Return the [x, y] coordinate for the center point of the cell that contains the specified text.  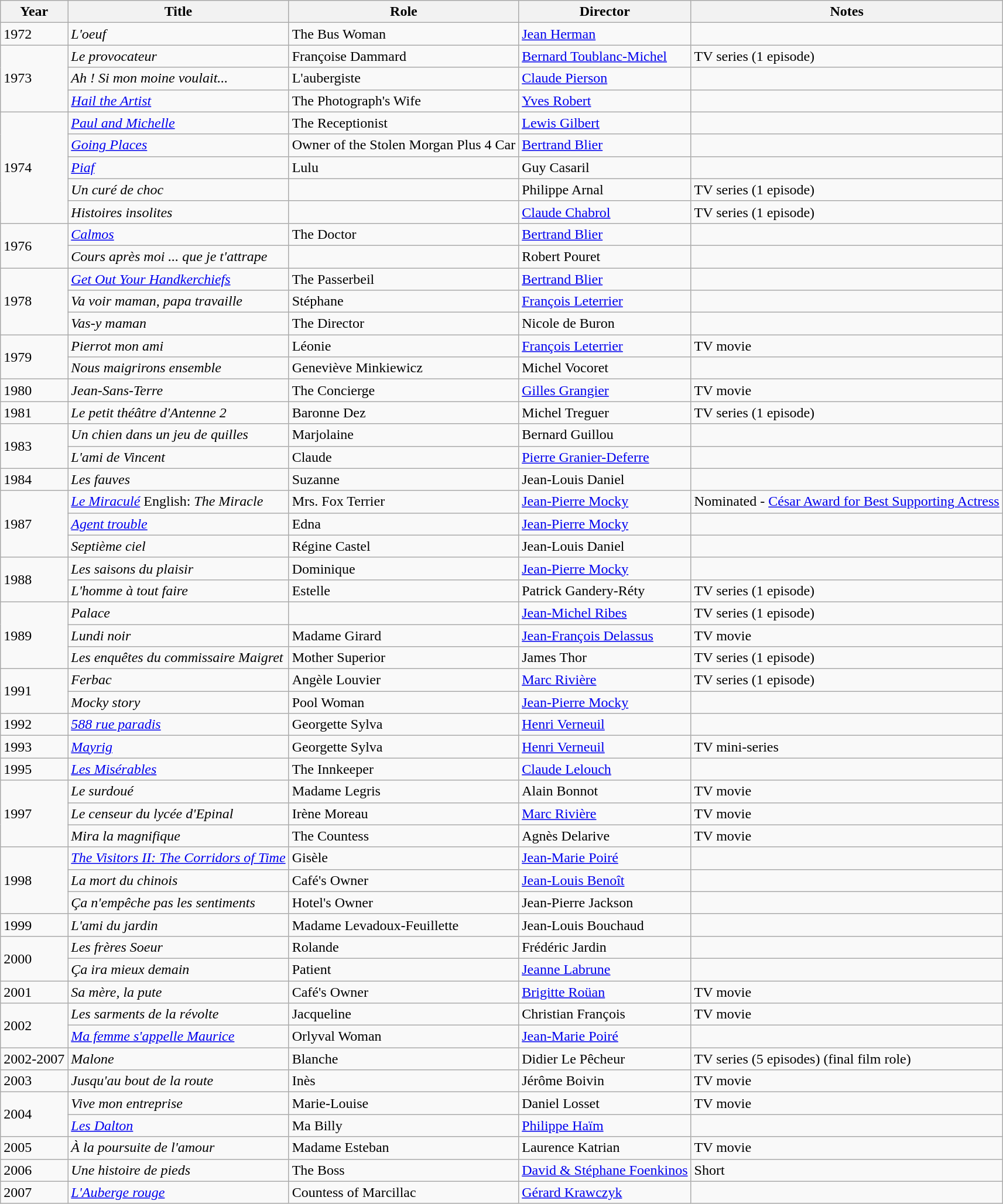
Françoise Dammard [404, 56]
Madame Levadoux-Feuillette [404, 925]
2007 [34, 1192]
Régine Castel [404, 546]
Didier Le Pêcheur [605, 1059]
Short [847, 1170]
Le Miraculé English: The Miracle [178, 502]
Les Dalton [178, 1126]
Irène Moreau [404, 814]
2003 [34, 1081]
1991 [34, 691]
Madame Esteban [404, 1148]
Philippe Haïm [605, 1126]
Get Out Your Handkerchiefs [178, 279]
Jean-Louis Benoît [605, 880]
Le censeur du lycée d'Epinal [178, 814]
Piaf [178, 167]
Orlyval Woman [404, 1037]
Philippe Arnal [605, 190]
Year [34, 12]
L'Auberge rouge [178, 1192]
Inès [404, 1081]
Patrick Gandery-Réty [605, 591]
TV series (5 episodes) (final film role) [847, 1059]
Yves Robert [605, 101]
The Bus Woman [404, 34]
Estelle [404, 591]
Sa mère, la pute [178, 992]
Owner of the Stolen Morgan Plus 4 Car [404, 145]
Léonie [404, 346]
Le surdoué [178, 791]
Lundi noir [178, 635]
Va voir maman, papa travaille [178, 301]
The Director [404, 324]
Lewis Gilbert [605, 123]
Gilles Grangier [605, 390]
Title [178, 12]
Jean-Louis Bouchaud [605, 925]
Brigitte Roüan [605, 992]
Ça n'empêche pas les sentiments [178, 903]
1998 [34, 880]
2005 [34, 1148]
Stéphane [404, 301]
TV mini-series [847, 747]
1984 [34, 479]
Un curé de choc [178, 190]
Role [404, 12]
Mira la magnifique [178, 836]
Madame Legris [404, 791]
Guy Casaril [605, 167]
1997 [34, 814]
Cours après moi ... que je t'attrape [178, 256]
Les enquêtes du commissaire Maigret [178, 658]
Christian François [605, 1014]
Jean-François Delassus [605, 635]
Lulu [404, 167]
Le provocateur [178, 56]
Hotel's Owner [404, 903]
1995 [34, 769]
Pierrot mon ami [178, 346]
Daniel Losset [605, 1103]
The Passerbeil [404, 279]
2006 [34, 1170]
Une histoire de pieds [178, 1170]
1979 [34, 357]
Les frères Soeur [178, 947]
Alain Bonnot [605, 791]
1983 [34, 446]
Jacqueline [404, 1014]
L'ami du jardin [178, 925]
1980 [34, 390]
Les saisons du plaisir [178, 568]
Bernard Toublanc-Michel [605, 56]
Ah ! Si mon moine voulait... [178, 78]
Patient [404, 969]
Ça ira mieux demain [178, 969]
James Thor [605, 658]
Les sarments de la révolte [178, 1014]
Jérôme Boivin [605, 1081]
Laurence Katrian [605, 1148]
Palace [178, 613]
Mother Superior [404, 658]
2002 [34, 1025]
1987 [34, 524]
The Countess [404, 836]
1989 [34, 635]
The Innkeeper [404, 769]
Blanche [404, 1059]
Agnès Delarive [605, 836]
Nous maigrirons ensemble [178, 368]
1999 [34, 925]
1981 [34, 413]
Mrs. Fox Terrier [404, 502]
Les Misérables [178, 769]
Jusqu'au bout de la route [178, 1081]
L'ami de Vincent [178, 457]
Going Places [178, 145]
Jean-Pierre Jackson [605, 903]
1988 [34, 579]
Les fauves [178, 479]
Ma Billy [404, 1126]
Claude [404, 457]
Marjolaine [404, 435]
Mocky story [178, 702]
Frédéric Jardin [605, 947]
Ferbac [178, 680]
Angèle Louvier [404, 680]
588 rue paradis [178, 725]
Geneviève Minkiewicz [404, 368]
Jean-Sans-Terre [178, 390]
Agent trouble [178, 524]
La mort du chinois [178, 880]
Bernard Guillou [605, 435]
Rolande [404, 947]
The Doctor [404, 234]
Marie-Louise [404, 1103]
Nicole de Buron [605, 324]
Robert Pouret [605, 256]
Dominique [404, 568]
Pool Woman [404, 702]
Jeanne Labrune [605, 969]
Nominated - César Award for Best Supporting Actress [847, 502]
Director [605, 12]
Gisèle [404, 858]
The Visitors II: The Corridors of Time [178, 858]
Claude Pierson [605, 78]
David & Stéphane Foenkinos [605, 1170]
Edna [404, 524]
1992 [34, 725]
Suzanne [404, 479]
Paul and Michelle [178, 123]
1974 [34, 167]
2002-2007 [34, 1059]
1993 [34, 747]
2004 [34, 1114]
Michel Treguer [605, 413]
Notes [847, 12]
Calmos [178, 234]
1978 [34, 301]
Michel Vocoret [605, 368]
Ma femme s'appelle Maurice [178, 1037]
Vive mon entreprise [178, 1103]
Malone [178, 1059]
Septième ciel [178, 546]
1976 [34, 245]
The Concierge [404, 390]
Vas-y maman [178, 324]
Jean Herman [605, 34]
1973 [34, 78]
The Boss [404, 1170]
1972 [34, 34]
Claude Lelouch [605, 769]
Gérard Krawczyk [605, 1192]
Histoires insolites [178, 212]
Countess of Marcillac [404, 1192]
Pierre Granier-Deferre [605, 457]
À la poursuite de l'amour [178, 1148]
Mayrig [178, 747]
The Photograph's Wife [404, 101]
2000 [34, 958]
The Receptionist [404, 123]
L'homme à tout faire [178, 591]
Hail the Artist [178, 101]
Madame Girard [404, 635]
L'oeuf [178, 34]
Un chien dans un jeu de quilles [178, 435]
2001 [34, 992]
Baronne Dez [404, 413]
L'aubergiste [404, 78]
Le petit théâtre d'Antenne 2 [178, 413]
Claude Chabrol [605, 212]
Jean-Michel Ribes [605, 613]
